Return the (x, y) coordinate for the center point of the cell that contains the specified text.  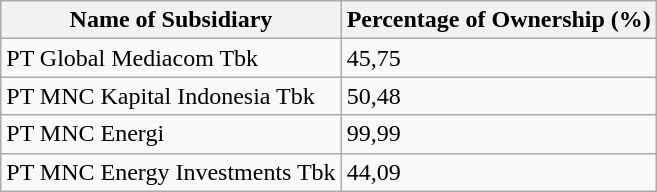
PT MNC Energi (171, 134)
44,09 (498, 172)
99,99 (498, 134)
PT MNC Kapital Indonesia Tbk (171, 96)
PT MNC Energy Investments Tbk (171, 172)
50,48 (498, 96)
Name of Subsidiary (171, 20)
PT Global Mediacom Tbk (171, 58)
45,75 (498, 58)
Percentage of Ownership (%) (498, 20)
